Search for the cell housing the specified text and yield its (X, Y) center coordinate. 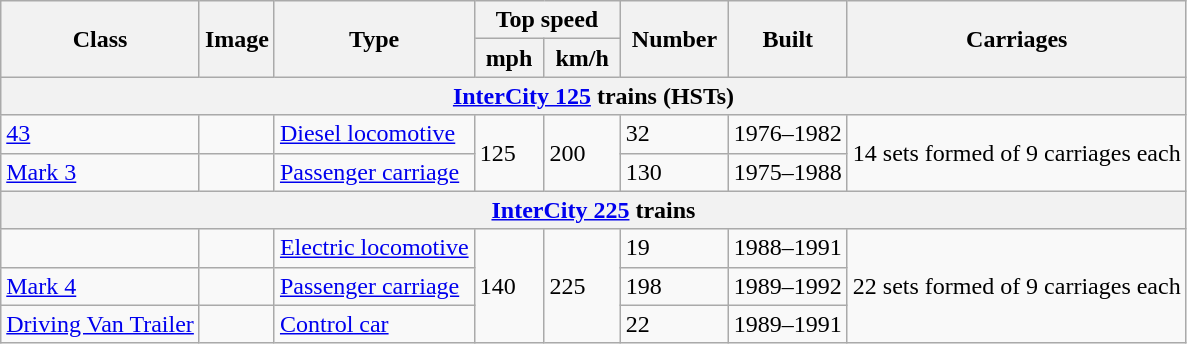
22 sets formed of 9 carriages each (1016, 286)
140 (509, 286)
Mark 3 (100, 172)
32 (674, 134)
Driving Van Trailer (100, 324)
130 (674, 172)
Built (788, 39)
Carriages (1016, 39)
Type (374, 39)
125 (509, 153)
InterCity 125 trains (HSTs) (594, 96)
Number (674, 39)
mph (509, 58)
1976–1982 (788, 134)
1975–1988 (788, 172)
225 (582, 286)
200 (582, 153)
km/h (582, 58)
Image (236, 39)
1989–1992 (788, 286)
1988–1991 (788, 248)
Class (100, 39)
14 sets formed of 9 carriages each (1016, 153)
InterCity 225 trains (594, 210)
43 (100, 134)
19 (674, 248)
Diesel locomotive (374, 134)
Control car (374, 324)
Electric locomotive (374, 248)
1989–1991 (788, 324)
198 (674, 286)
Mark 4 (100, 286)
22 (674, 324)
Top speed (547, 20)
